From the cell containing the given text, extract its center point as [x, y] coordinate. 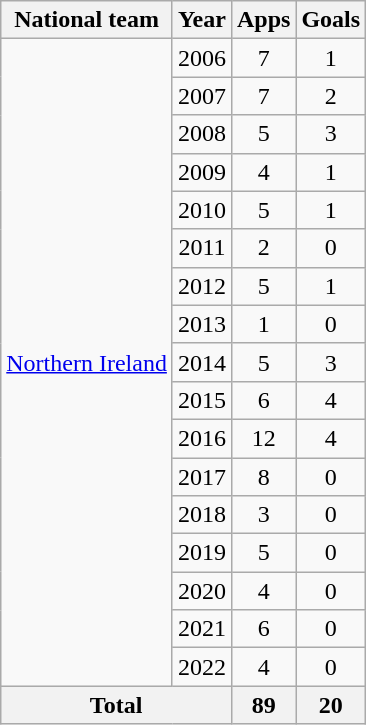
Northern Ireland [87, 362]
Goals [331, 20]
Apps [263, 20]
2017 [202, 477]
2015 [202, 400]
20 [331, 705]
2019 [202, 553]
2010 [202, 210]
89 [263, 705]
12 [263, 438]
2022 [202, 667]
2009 [202, 172]
2014 [202, 362]
8 [263, 477]
2013 [202, 324]
2012 [202, 286]
2020 [202, 591]
2018 [202, 515]
2021 [202, 629]
2008 [202, 134]
Year [202, 20]
Total [116, 705]
National team [87, 20]
2006 [202, 58]
2011 [202, 248]
2007 [202, 96]
2016 [202, 438]
